Detect which cell encompasses the target text, then output its [x, y] center coordinate. 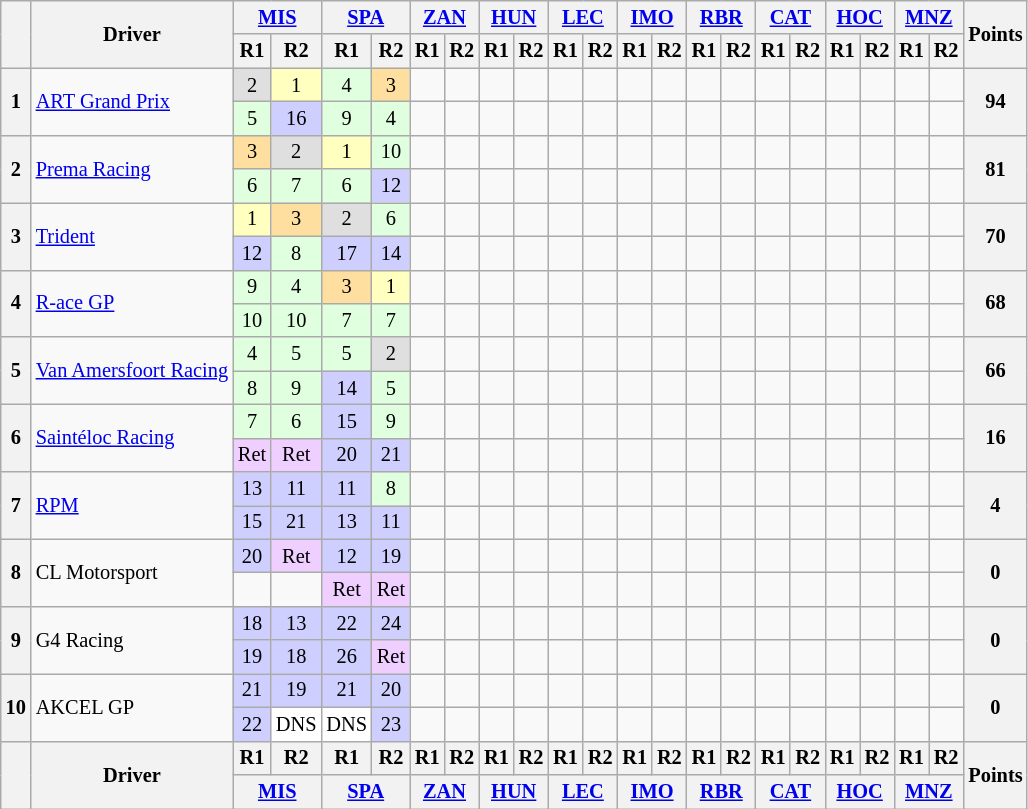
23 [391, 724]
66 [995, 370]
68 [995, 304]
Saintéloc Racing [132, 438]
Prema Racing [132, 168]
24 [391, 623]
81 [995, 168]
ART Grand Prix [132, 102]
RPM [132, 506]
Trident [132, 236]
17 [346, 253]
CL Motorsport [132, 572]
Van Amersfoort Racing [132, 370]
R-ace GP [132, 304]
AKCEL GP [132, 706]
26 [346, 657]
94 [995, 102]
G4 Racing [132, 640]
70 [995, 236]
